From the cell containing the given text, extract its center point as (x, y) coordinate. 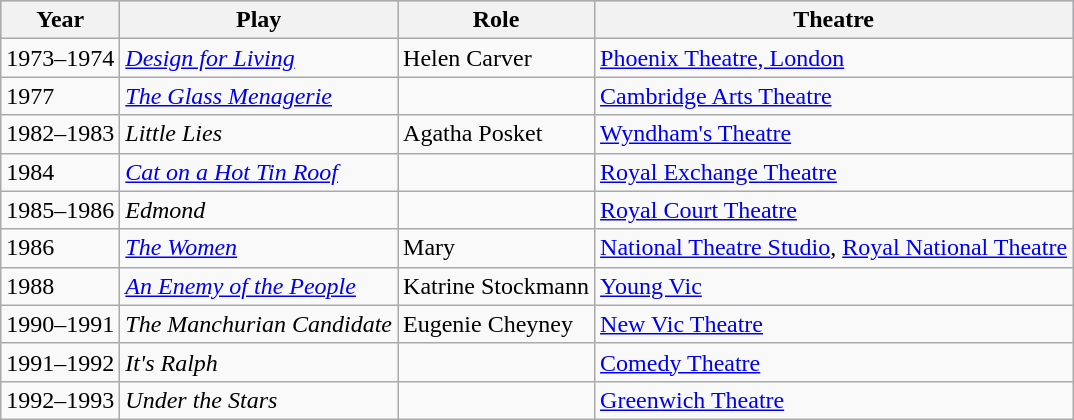
Design for Living (259, 58)
Cambridge Arts Theatre (834, 96)
Katrine Stockmann (496, 286)
1991–1992 (60, 362)
The Women (259, 248)
Young Vic (834, 286)
1990–1991 (60, 324)
Play (259, 20)
Greenwich Theatre (834, 400)
1986 (60, 248)
1992–1993 (60, 400)
Theatre (834, 20)
An Enemy of the People (259, 286)
Year (60, 20)
Edmond (259, 210)
Helen Carver (496, 58)
1985–1986 (60, 210)
Eugenie Cheyney (496, 324)
The Manchurian Candidate (259, 324)
1977 (60, 96)
Under the Stars (259, 400)
1982–1983 (60, 134)
Agatha Posket (496, 134)
The Glass Menagerie (259, 96)
1988 (60, 286)
It's Ralph (259, 362)
Comedy Theatre (834, 362)
Royal Exchange Theatre (834, 172)
Little Lies (259, 134)
1973–1974 (60, 58)
Wyndham's Theatre (834, 134)
Mary (496, 248)
National Theatre Studio, Royal National Theatre (834, 248)
Role (496, 20)
Royal Court Theatre (834, 210)
1984 (60, 172)
New Vic Theatre (834, 324)
Phoenix Theatre, London (834, 58)
Cat on a Hot Tin Roof (259, 172)
